Detect which cell encompasses the target text, then output its [x, y] center coordinate. 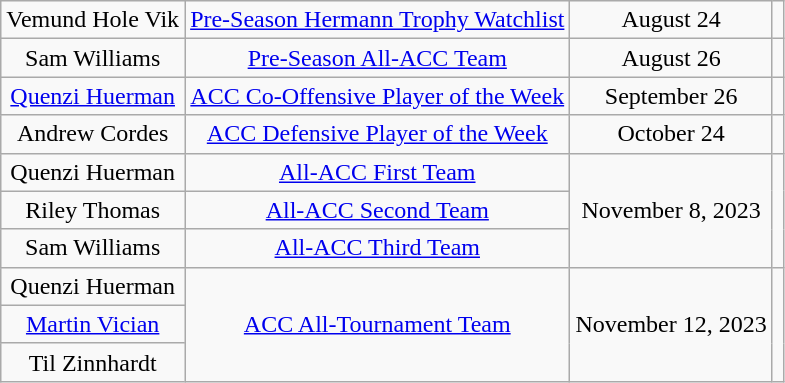
August 26 [671, 58]
ACC Defensive Player of the Week [378, 134]
November 12, 2023 [671, 324]
All-ACC First Team [378, 172]
Vemund Hole Vik [93, 20]
August 24 [671, 20]
All-ACC Second Team [378, 210]
Martin Vician [93, 324]
ACC All-Tournament Team [378, 324]
Til Zinnhardt [93, 362]
September 26 [671, 96]
October 24 [671, 134]
Riley Thomas [93, 210]
November 8, 2023 [671, 210]
Pre-Season All-ACC Team [378, 58]
All-ACC Third Team [378, 248]
Andrew Cordes [93, 134]
Pre-Season Hermann Trophy Watchlist [378, 20]
ACC Co-Offensive Player of the Week [378, 96]
